Find where the given text appears and provide that cell's center as (x, y) coordinate. 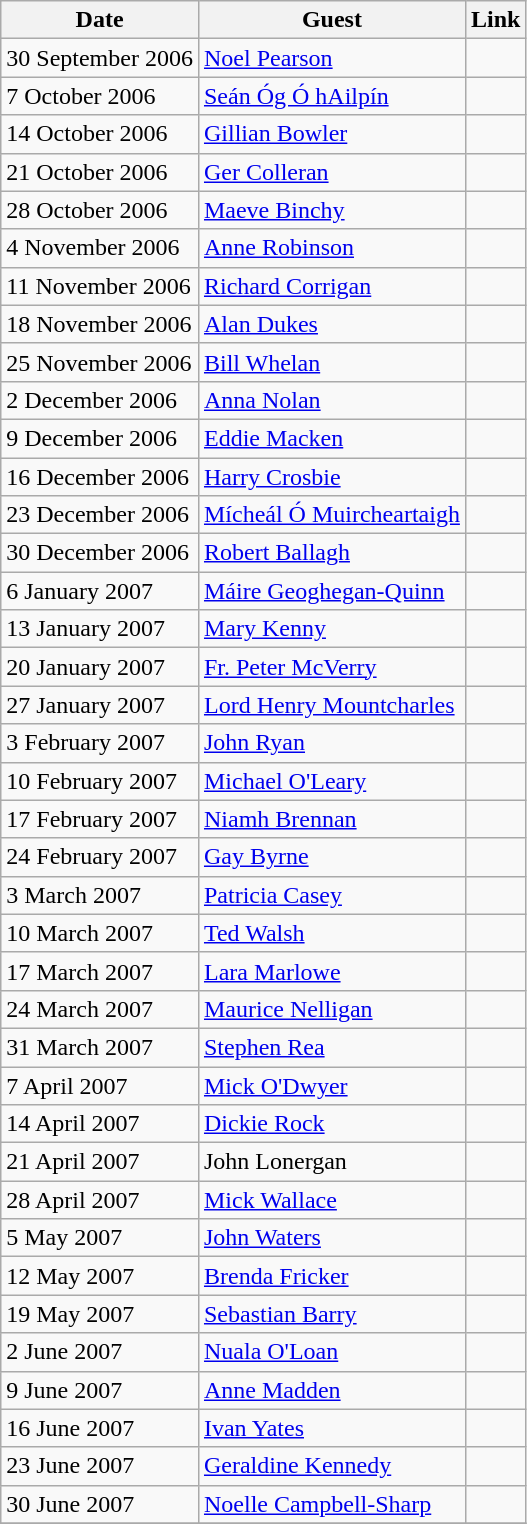
30 June 2007 (100, 1504)
John Ryan (332, 743)
30 December 2006 (100, 553)
Sebastian Barry (332, 1314)
John Lonergan (332, 1162)
Guest (332, 20)
Link (495, 20)
Nuala O'Loan (332, 1352)
28 April 2007 (100, 1200)
Patricia Casey (332, 895)
Lord Henry Mountcharles (332, 705)
21 April 2007 (100, 1162)
Anna Nolan (332, 400)
3 March 2007 (100, 895)
Seán Óg Ó hAilpín (332, 96)
4 November 2006 (100, 248)
28 October 2006 (100, 210)
Geraldine Kennedy (332, 1466)
24 March 2007 (100, 1009)
20 January 2007 (100, 667)
16 December 2006 (100, 477)
5 May 2007 (100, 1238)
Robert Ballagh (332, 553)
30 September 2006 (100, 58)
Ger Colleran (332, 172)
Richard Corrigan (332, 286)
Niamh Brennan (332, 819)
18 November 2006 (100, 324)
10 February 2007 (100, 781)
Noel Pearson (332, 58)
Alan Dukes (332, 324)
31 March 2007 (100, 1047)
Mick O'Dwyer (332, 1085)
14 October 2006 (100, 134)
12 May 2007 (100, 1276)
Anne Madden (332, 1390)
Anne Robinson (332, 248)
24 February 2007 (100, 857)
Mick Wallace (332, 1200)
27 January 2007 (100, 705)
Bill Whelan (332, 362)
17 March 2007 (100, 971)
Ted Walsh (332, 933)
John Waters (332, 1238)
Harry Crosbie (332, 477)
Ivan Yates (332, 1428)
Lara Marlowe (332, 971)
Dickie Rock (332, 1124)
Gay Byrne (332, 857)
Maeve Binchy (332, 210)
2 December 2006 (100, 400)
23 December 2006 (100, 515)
11 November 2006 (100, 286)
Date (100, 20)
14 April 2007 (100, 1124)
6 January 2007 (100, 591)
7 April 2007 (100, 1085)
Maurice Nelligan (332, 1009)
Brenda Fricker (332, 1276)
16 June 2007 (100, 1428)
Mary Kenny (332, 629)
9 December 2006 (100, 438)
Stephen Rea (332, 1047)
13 January 2007 (100, 629)
7 October 2006 (100, 96)
17 February 2007 (100, 819)
Fr. Peter McVerry (332, 667)
Máire Geoghegan-Quinn (332, 591)
21 October 2006 (100, 172)
19 May 2007 (100, 1314)
Noelle Campbell-Sharp (332, 1504)
Michael O'Leary (332, 781)
23 June 2007 (100, 1466)
Gillian Bowler (332, 134)
3 February 2007 (100, 743)
2 June 2007 (100, 1352)
Mícheál Ó Muircheartaigh (332, 515)
10 March 2007 (100, 933)
9 June 2007 (100, 1390)
25 November 2006 (100, 362)
Eddie Macken (332, 438)
